Find where the given text appears and provide that cell's center as (x, y) coordinate. 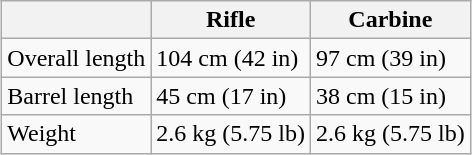
97 cm (39 in) (391, 58)
Weight (76, 134)
Carbine (391, 20)
45 cm (17 in) (231, 96)
38 cm (15 in) (391, 96)
Overall length (76, 58)
104 cm (42 in) (231, 58)
Rifle (231, 20)
Barrel length (76, 96)
